Determine the [x, y] coordinate at the center of the cell enclosing the given text.  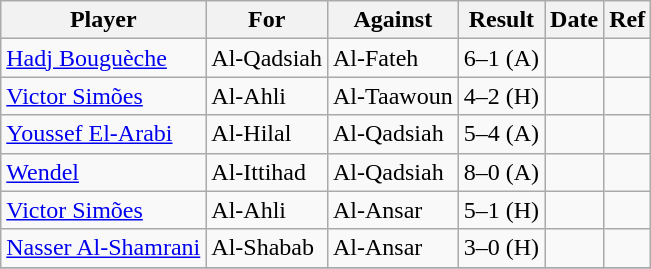
Nasser Al-Shamrani [104, 248]
5–1 (H) [501, 210]
8–0 (A) [501, 172]
Against [392, 20]
Wendel [104, 172]
Ref [628, 20]
Hadj Bouguèche [104, 58]
3–0 (H) [501, 248]
Al-Ittihad [267, 172]
4–2 (H) [501, 96]
Al-Shabab [267, 248]
Youssef El-Arabi [104, 134]
6–1 (A) [501, 58]
Al-Hilal [267, 134]
5–4 (A) [501, 134]
Result [501, 20]
Al-Fateh [392, 58]
Date [574, 20]
Player [104, 20]
For [267, 20]
Al-Taawoun [392, 96]
